For the text-containing cell, return its midpoint in [x, y] coordinate format. 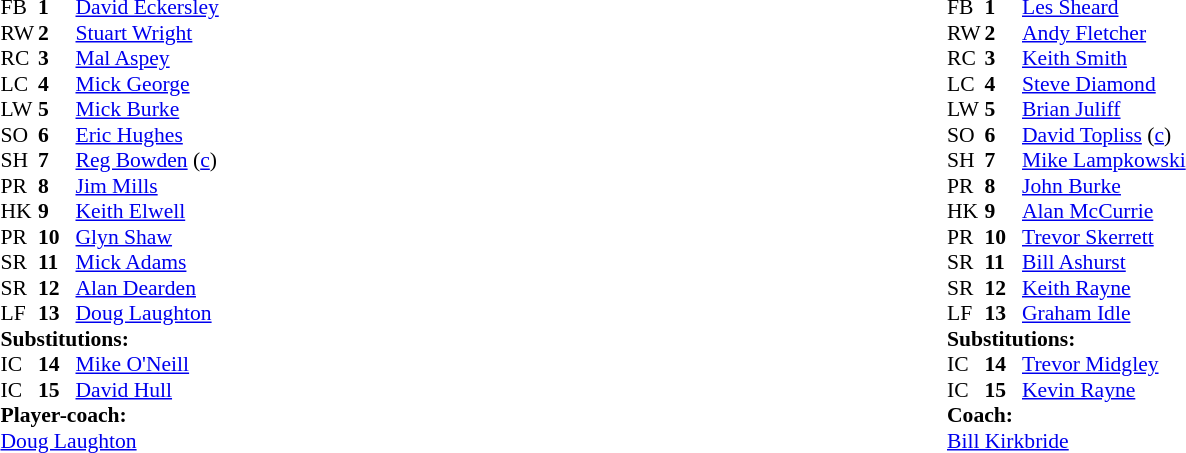
Mick Burke [148, 109]
Eric Hughes [148, 135]
Mike O'Neill [148, 365]
Steve Diamond [1104, 84]
Brian Juliff [1104, 109]
David Topliss (c) [1104, 135]
Glyn Shaw [148, 237]
Trevor Midgley [1104, 365]
Stuart Wright [148, 33]
Keith Elwell [148, 211]
Jim Mills [148, 186]
Mick Adams [148, 263]
Reg Bowden (c) [148, 161]
John Burke [1104, 186]
Kevin Rayne [1104, 390]
Mick George [148, 84]
Keith Rayne [1104, 288]
Bill Ashurst [1104, 263]
Andy Fletcher [1104, 33]
Mike Lampkowski [1104, 161]
Alan McCurrie [1104, 211]
Graham Idle [1104, 313]
Alan Dearden [148, 288]
David Hull [148, 390]
Doug Laughton [148, 313]
Player-coach: [109, 415]
Coach: [1066, 415]
Trevor Skerrett [1104, 237]
Keith Smith [1104, 59]
Mal Aspey [148, 59]
